Capture the cell that displays the provided text and extract its [X, Y] central coordinate. 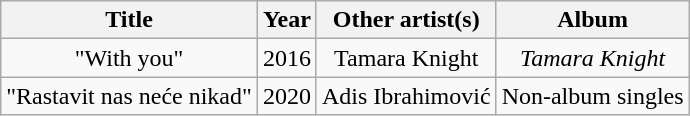
Other artist(s) [406, 20]
2016 [286, 58]
Non-album singles [592, 96]
Year [286, 20]
"Rastavit nas neće nikad" [130, 96]
2020 [286, 96]
Album [592, 20]
Title [130, 20]
Adis Ibrahimović [406, 96]
"With you" [130, 58]
